Locate the cell with the specified text and output its [X, Y] center coordinate. 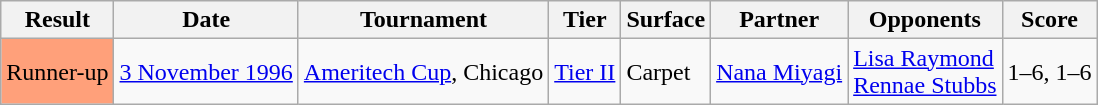
Score [1050, 20]
3 November 1996 [206, 72]
1–6, 1–6 [1050, 72]
Carpet [666, 72]
Tournament [423, 20]
Lisa Raymond Rennae Stubbs [925, 72]
Nana Miyagi [780, 72]
Surface [666, 20]
Date [206, 20]
Ameritech Cup, Chicago [423, 72]
Tier [585, 20]
Tier II [585, 72]
Opponents [925, 20]
Result [58, 20]
Partner [780, 20]
Runner-up [58, 72]
